Determine the [x, y] coordinate at the center of the cell enclosing the given text.  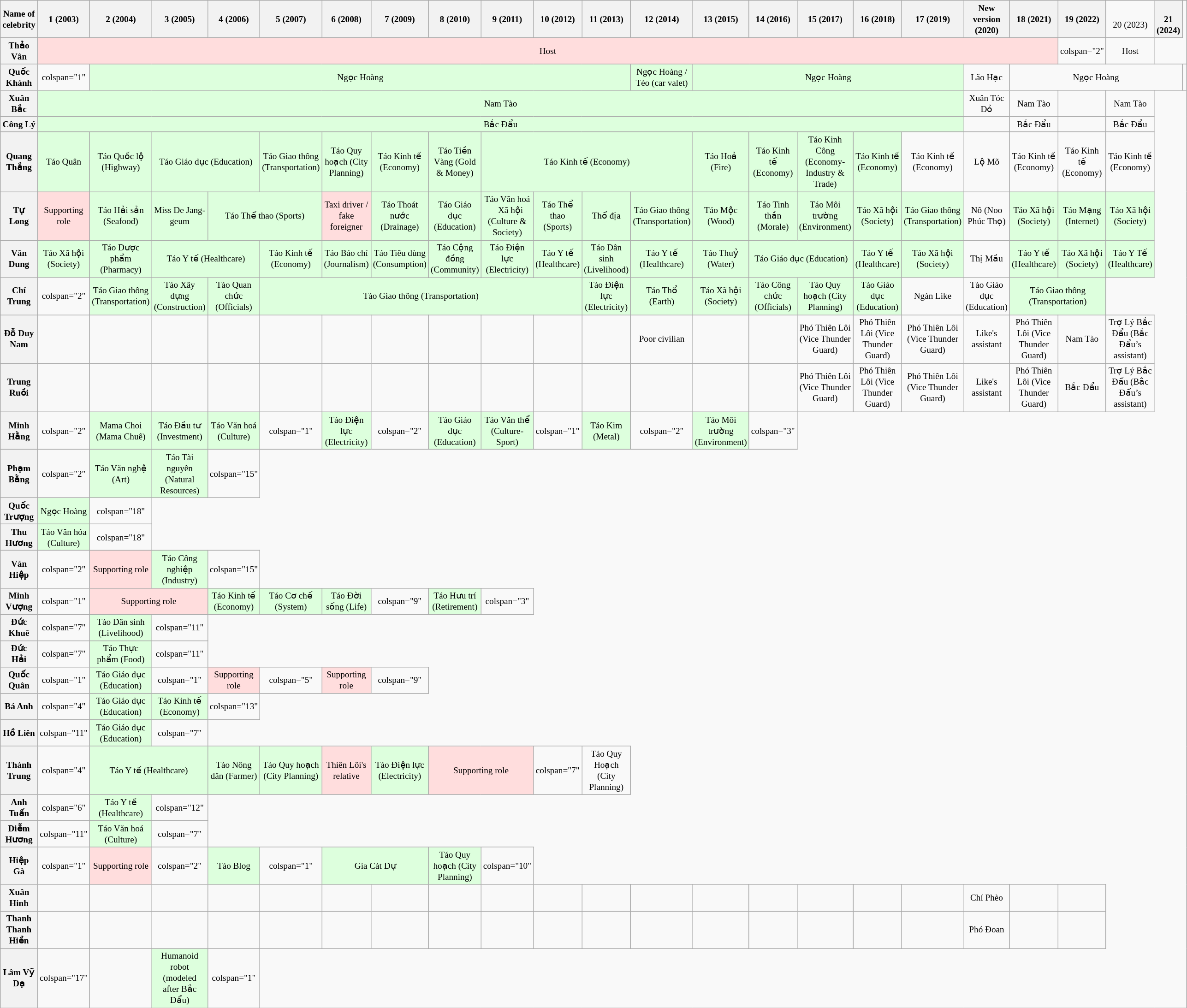
Xuân Hinh [19, 897]
Táo Nông dân (Farmer) [233, 770]
Táo Cơ chế (System) [291, 601]
Quốc Trượng [19, 511]
Táo Văn thể (Culture-Sport) [507, 431]
Thiên Lôi's relative [346, 770]
Poor civilian [662, 339]
Táo Quy Hoạch (City Planning) [606, 770]
13 (2015) [721, 19]
Táo Mộc (Wood) [721, 216]
Táo Quân [64, 161]
Táo Tài nguyên (Natural Resources) [180, 473]
Táo Hoả (Fire) [721, 161]
16 (2018) [877, 19]
Lộ Mõ [987, 161]
Ngàn Like [932, 296]
8 (2010) [455, 19]
Đức Hải [19, 654]
Táo Tiêu dùng (Consumption) [399, 259]
21 (2024) [1168, 19]
Táo Đầu tư (Investment) [180, 431]
Táo Công nghiệp (Industry) [180, 569]
Lão Hạc [987, 77]
Quốc Quân [19, 680]
Thị Mầu [987, 259]
colspan="5" [291, 680]
Xuân Bắc [19, 103]
Táo Quan chức (Officials) [233, 296]
5 (2007) [291, 19]
Bá Anh [19, 706]
Táo Văn nghệ (Art) [121, 473]
15 (2017) [825, 19]
Công Lý [19, 125]
Táo Thực phẩm (Food) [121, 654]
Táo Kinh Công (Economy-Industry & Trade) [825, 161]
4 (2006) [233, 19]
Táo Dược phẩm (Pharmacy) [121, 259]
Minh Vượng [19, 601]
Táo Văn hoá – Xã hội (Culture & Society) [507, 216]
6 (2008) [346, 19]
1 (2003) [64, 19]
2 (2004) [121, 19]
19 (2022) [1082, 19]
Hiệp Gà [19, 866]
Thu Hương [19, 538]
18 (2021) [1034, 19]
Miss De Jang-geum [180, 216]
Lâm Vỹ Dạ [19, 978]
Táo Hưu trí (Retirement) [455, 601]
Táo Quốc lộ (Highway) [121, 161]
Táo Tiền Vàng (Gold & Money) [455, 161]
17 (2019) [932, 19]
Xuân Tóc Đỏ [987, 103]
20 (2023) [1130, 19]
Đỗ Duy Nam [19, 339]
Phạm Bằng [19, 473]
colspan="6" [64, 808]
12 (2014) [662, 19]
Đức Khuê [19, 627]
Táo Kim (Metal) [606, 431]
Táo Y Tế (Healthcare) [1130, 259]
Táo Mạng (Internet) [1082, 216]
Mama Choi (Mama Chuê) [121, 431]
Hồ Liên [19, 732]
colspan="10" [507, 866]
Táo Blog [233, 866]
colspan="17" [64, 978]
11 (2013) [606, 19]
Táo Thoát nước (Drainage) [399, 216]
Trung Ruồi [19, 387]
Name of celebrity [19, 19]
Quốc Khánh [19, 77]
Văn Hiệp [19, 569]
Táo Xây dựng (Construction) [180, 296]
10 (2012) [558, 19]
Táo Công chức (Officials) [773, 296]
Chí Trung [19, 296]
14 (2016) [773, 19]
Nô (Noo Phúc Thọ) [987, 216]
Táo Báo chí (Journalism) [346, 259]
Táo Văn hóa (Culture) [64, 538]
Táo Tinh thần (Morale) [773, 216]
Thảo Vân [19, 51]
New version (2020) [987, 19]
Phó Đoan [987, 930]
Táo Thổ (Earth) [662, 296]
Táo Thuỷ (Water) [721, 259]
9 (2011) [507, 19]
Anh Tuấn [19, 808]
Quang Thắng [19, 161]
Ngọc Hoàng / Tèo (car valet) [662, 77]
Táo Cộng đồng (Community) [455, 259]
Gia Cát Dự [375, 866]
Vân Dung [19, 259]
Taxi driver / fake foreigner [346, 216]
7 (2009) [399, 19]
Tự Long [19, 216]
3 (2005) [180, 19]
Thổ địa [606, 216]
Thanh Thanh Hiền [19, 930]
Humanoid robot (modeled after Bắc Đẩu) [180, 978]
Diễm Hương [19, 834]
Minh Hằng [19, 431]
colspan="13" [233, 706]
Chí Phèo [987, 897]
Táo Đời sống (Life) [346, 601]
Thành Trung [19, 770]
colspan="12" [180, 808]
Táo Hải sản (Seafood) [121, 216]
